Return [x, y] of the center of cell containing provided text 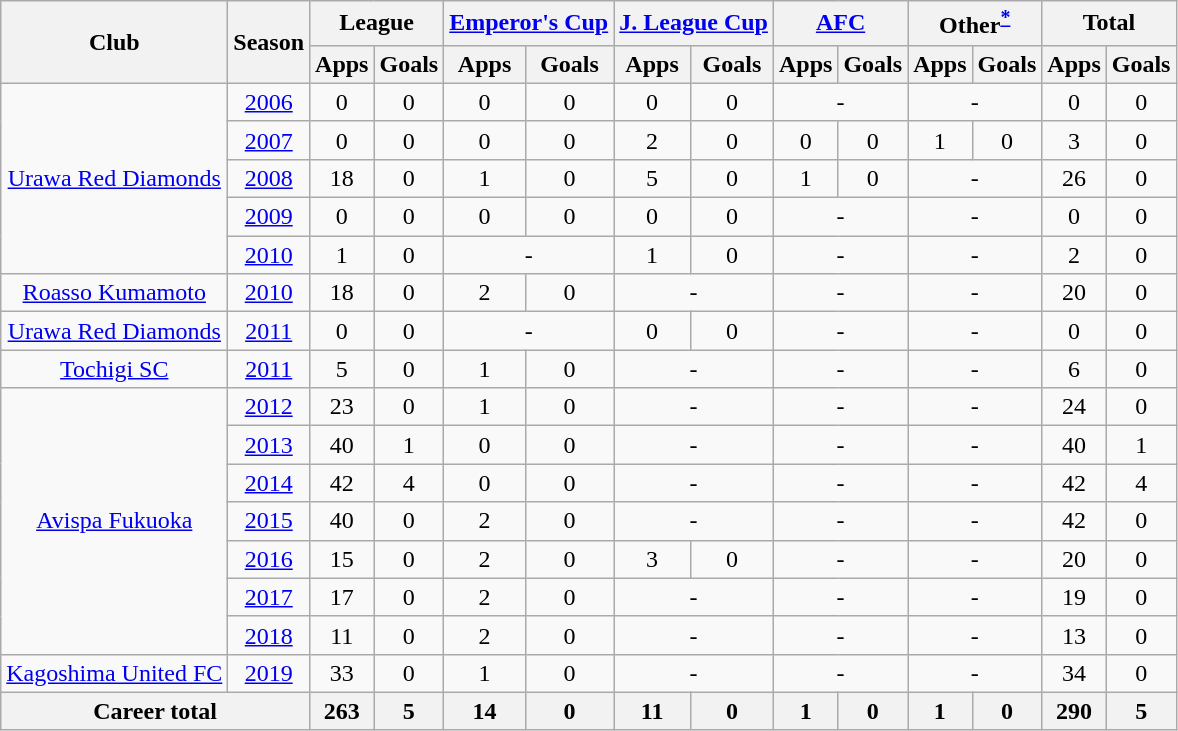
2015 [269, 521]
2007 [269, 140]
2008 [269, 178]
26 [1074, 178]
19 [1074, 597]
15 [342, 559]
Total [1109, 24]
J. League Cup [694, 24]
17 [342, 597]
2016 [269, 559]
2009 [269, 217]
AFC [840, 24]
Avispa Fukuoka [114, 521]
34 [1074, 673]
6 [1074, 369]
2006 [269, 102]
14 [485, 711]
2017 [269, 597]
Season [269, 42]
263 [342, 711]
24 [1074, 407]
2018 [269, 635]
2019 [269, 673]
2013 [269, 445]
Kagoshima United FC [114, 673]
Tochigi SC [114, 369]
Career total [156, 711]
2014 [269, 483]
Roasso Kumamoto [114, 293]
2012 [269, 407]
Emperor's Cup [529, 24]
290 [1074, 711]
13 [1074, 635]
Other* [975, 24]
League [377, 24]
33 [342, 673]
23 [342, 407]
Club [114, 42]
